Identify which cell holds the provided text, then report its [x, y] central coordinate. 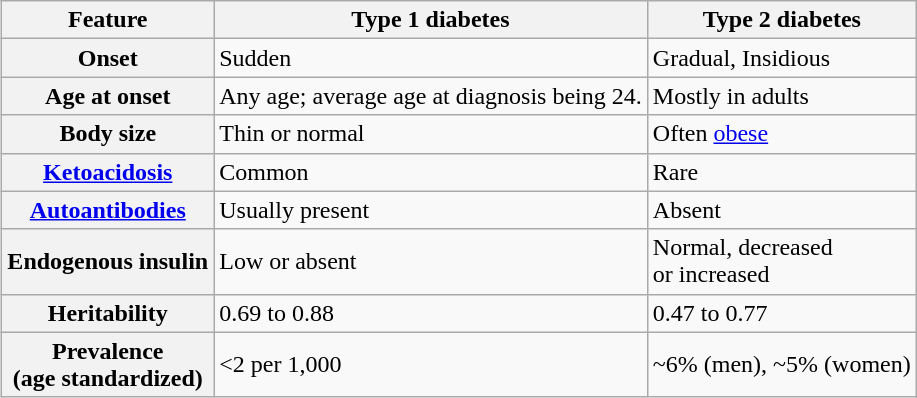
Heritability [108, 313]
Type 2 diabetes [782, 20]
Body size [108, 134]
Onset [108, 58]
Feature [108, 20]
Endogenous insulin [108, 262]
Low or absent [431, 262]
Usually present [431, 210]
Age at onset [108, 96]
Normal, decreased or increased [782, 262]
~6% (men), ~5% (women) [782, 364]
Common [431, 172]
Type 1 diabetes [431, 20]
Sudden [431, 58]
Gradual, Insidious [782, 58]
Absent [782, 210]
0.69 to 0.88 [431, 313]
Prevalence(age standardized) [108, 364]
Often obese [782, 134]
Autoantibodies [108, 210]
Rare [782, 172]
0.47 to 0.77 [782, 313]
<2 per 1,000 [431, 364]
Ketoacidosis [108, 172]
Mostly in adults [782, 96]
Thin or normal [431, 134]
Any age; average age at diagnosis being 24. [431, 96]
